Output the [X, Y] coordinate of the center of the cell containing the given text.  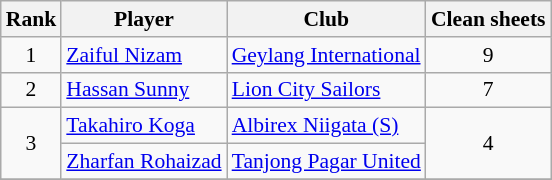
Lion City Sailors [326, 90]
2 [32, 90]
Takahiro Koga [144, 126]
1 [32, 55]
Tanjong Pagar United [326, 162]
9 [488, 55]
Albirex Niigata (S) [326, 126]
4 [488, 144]
Hassan Sunny [144, 90]
Geylang International [326, 55]
Rank [32, 19]
7 [488, 90]
Player [144, 19]
Zharfan Rohaizad [144, 162]
Club [326, 19]
Zaiful Nizam [144, 55]
3 [32, 144]
Clean sheets [488, 19]
